From the cell containing the given text, extract its center point as (x, y) coordinate. 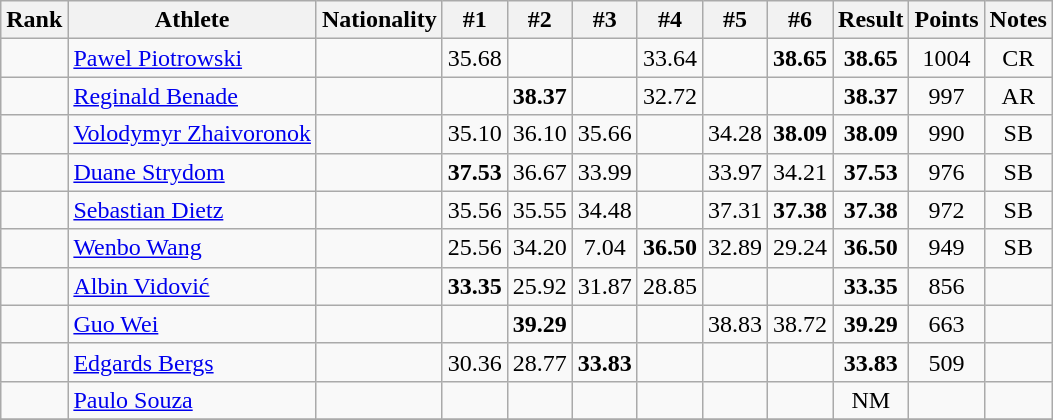
Result (871, 20)
Rank (34, 20)
35.68 (474, 58)
33.99 (604, 172)
25.92 (540, 286)
509 (946, 362)
34.28 (734, 134)
35.66 (604, 134)
AR (1018, 96)
Nationality (379, 20)
31.87 (604, 286)
Notes (1018, 20)
Volodymyr Zhaivoronok (192, 134)
33.64 (670, 58)
#4 (670, 20)
990 (946, 134)
Edgards Bergs (192, 362)
35.10 (474, 134)
32.89 (734, 248)
37.31 (734, 210)
997 (946, 96)
949 (946, 248)
36.67 (540, 172)
28.85 (670, 286)
38.72 (800, 324)
25.56 (474, 248)
Duane Strydom (192, 172)
972 (946, 210)
34.20 (540, 248)
Wenbo Wang (192, 248)
Guo Wei (192, 324)
34.48 (604, 210)
36.10 (540, 134)
#6 (800, 20)
CR (1018, 58)
28.77 (540, 362)
32.72 (670, 96)
1004 (946, 58)
#5 (734, 20)
30.36 (474, 362)
Albin Vidović (192, 286)
7.04 (604, 248)
NM (871, 400)
Points (946, 20)
34.21 (800, 172)
Pawel Piotrowski (192, 58)
35.56 (474, 210)
856 (946, 286)
29.24 (800, 248)
Paulo Souza (192, 400)
33.97 (734, 172)
#2 (540, 20)
663 (946, 324)
35.55 (540, 210)
Sebastian Dietz (192, 210)
976 (946, 172)
Reginald Benade (192, 96)
Athlete (192, 20)
#3 (604, 20)
#1 (474, 20)
38.83 (734, 324)
